Determine the (x, y) coordinate at the center of the cell enclosing the given text.  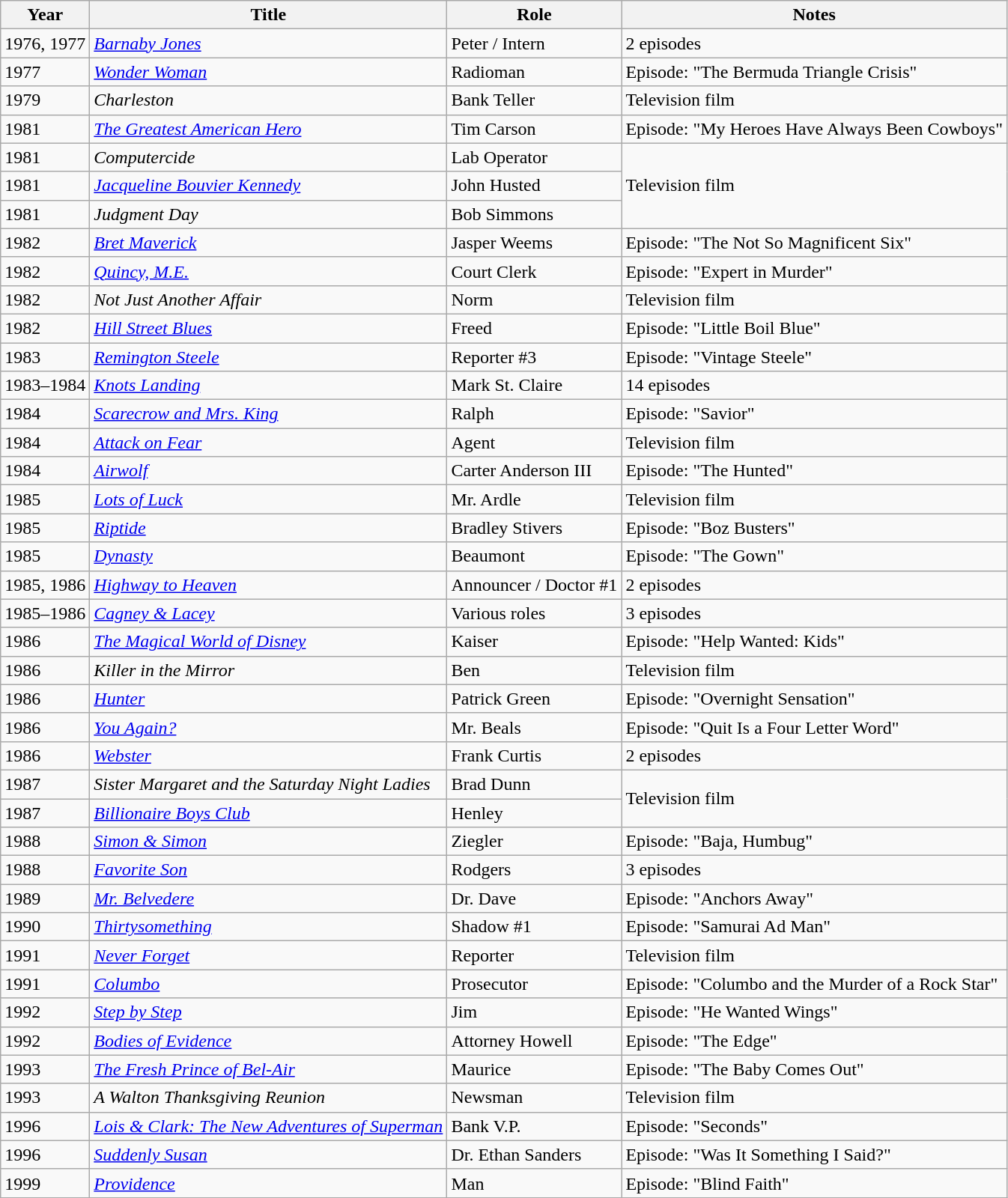
Episode: "Savior" (815, 414)
The Magical World of Disney (268, 642)
Reporter #3 (535, 357)
Title (268, 15)
Riptide (268, 528)
Hunter (268, 699)
Episode: "The Not So Magnificent Six" (815, 243)
Episode: "Quit Is a Four Letter Word" (815, 727)
1977 (45, 72)
Kaiser (535, 642)
Announcer / Doctor #1 (535, 585)
14 episodes (815, 386)
Man (535, 1183)
Webster (268, 755)
Dr. Ethan Sanders (535, 1155)
Mr. Ardle (535, 499)
1989 (45, 898)
Episode: "Columbo and the Murder of a Rock Star" (815, 984)
Ralph (535, 414)
1976, 1977 (45, 43)
Bank Teller (535, 100)
Episode: "Baja, Humbug" (815, 842)
Reporter (535, 955)
Episode: "The Baby Comes Out" (815, 1069)
Episode: "Seconds" (815, 1126)
Episode: "Little Boil Blue" (815, 328)
Columbo (268, 984)
Beaumont (535, 556)
Prosecutor (535, 984)
Carter Anderson III (535, 471)
Sister Margaret and the Saturday Night Ladies (268, 784)
1979 (45, 100)
Never Forget (268, 955)
Episode: "Expert in Murder" (815, 271)
Episode: "Blind Faith" (815, 1183)
Airwolf (268, 471)
Newsman (535, 1098)
John Husted (535, 186)
Episode: "The Bermuda Triangle Crisis" (815, 72)
Lots of Luck (268, 499)
1983–1984 (45, 386)
Episode: "Boz Busters" (815, 528)
Episode: "The Hunted" (815, 471)
Court Clerk (535, 271)
Ziegler (535, 842)
Norm (535, 299)
Episode: "Help Wanted: Kids" (815, 642)
Bank V.P. (535, 1126)
Rodgers (535, 870)
Peter / Intern (535, 43)
Agent (535, 443)
Bradley Stivers (535, 528)
Episode: "Vintage Steele" (815, 357)
Jim (535, 1012)
You Again? (268, 727)
Highway to Heaven (268, 585)
Radioman (535, 72)
Quincy, M.E. (268, 271)
Episode: "My Heroes Have Always Been Cowboys" (815, 129)
Cagney & Lacey (268, 613)
A Walton Thanksgiving Reunion (268, 1098)
1990 (45, 927)
The Fresh Prince of Bel-Air (268, 1069)
Judgment Day (268, 214)
Knots Landing (268, 386)
The Greatest American Hero (268, 129)
Episode: "Samurai Ad Man" (815, 927)
Bob Simmons (535, 214)
Various roles (535, 613)
Thirtysomething (268, 927)
Bodies of Evidence (268, 1041)
Tim Carson (535, 129)
Episode: "Overnight Sensation" (815, 699)
Remington Steele (268, 357)
Brad Dunn (535, 784)
Episode: "Anchors Away" (815, 898)
Lois & Clark: The New Adventures of Superman (268, 1126)
Maurice (535, 1069)
Episode: "He Wanted Wings" (815, 1012)
Ben (535, 670)
Barnaby Jones (268, 43)
Shadow #1 (535, 927)
Jasper Weems (535, 243)
Episode: "The Edge" (815, 1041)
Mark St. Claire (535, 386)
Freed (535, 328)
Episode: "Was It Something I Said?" (815, 1155)
Jacqueline Bouvier Kennedy (268, 186)
Wonder Woman (268, 72)
Dynasty (268, 556)
Simon & Simon (268, 842)
Not Just Another Affair (268, 299)
Computercide (268, 157)
Hill Street Blues (268, 328)
Attorney Howell (535, 1041)
Lab Operator (535, 157)
Suddenly Susan (268, 1155)
Patrick Green (535, 699)
1999 (45, 1183)
1985–1986 (45, 613)
Notes (815, 15)
Favorite Son (268, 870)
Mr. Belvedere (268, 898)
Scarecrow and Mrs. King (268, 414)
Mr. Beals (535, 727)
1985, 1986 (45, 585)
Attack on Fear (268, 443)
Role (535, 15)
Episode: "The Gown" (815, 556)
Dr. Dave (535, 898)
Billionaire Boys Club (268, 812)
Bret Maverick (268, 243)
Step by Step (268, 1012)
Henley (535, 812)
Charleston (268, 100)
1983 (45, 357)
Providence (268, 1183)
Year (45, 15)
Frank Curtis (535, 755)
Killer in the Mirror (268, 670)
